Locate the cell with the specified text and output its [x, y] center coordinate. 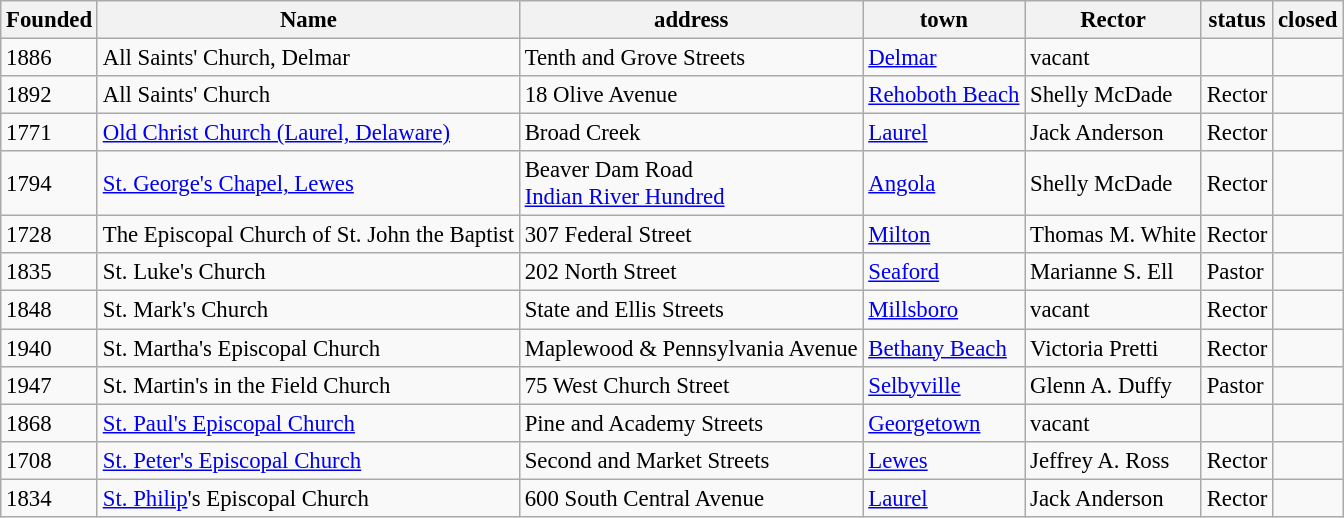
status [1236, 20]
Georgetown [944, 423]
1886 [50, 58]
Milton [944, 235]
St. George's Chapel, Lewes [308, 184]
St. Philip's Episcopal Church [308, 498]
75 West Church Street [691, 385]
town [944, 20]
1708 [50, 460]
1848 [50, 310]
address [691, 20]
1892 [50, 95]
1835 [50, 273]
St. Luke's Church [308, 273]
Name [308, 20]
Old Christ Church (Laurel, Delaware) [308, 133]
1940 [50, 348]
All Saints' Church, Delmar [308, 58]
Beaver Dam RoadIndian River Hundred [691, 184]
St. Mark's Church [308, 310]
18 Olive Avenue [691, 95]
St. Peter's Episcopal Church [308, 460]
1947 [50, 385]
St. Martin's in the Field Church [308, 385]
202 North Street [691, 273]
Glenn A. Duffy [1114, 385]
1868 [50, 423]
Lewes [944, 460]
The Episcopal Church of St. John the Baptist [308, 235]
Jeffrey A. Ross [1114, 460]
Selbyville [944, 385]
307 Federal Street [691, 235]
Founded [50, 20]
closed [1308, 20]
Bethany Beach [944, 348]
Rehoboth Beach [944, 95]
Second and Market Streets [691, 460]
Marianne S. Ell [1114, 273]
St. Paul's Episcopal Church [308, 423]
Delmar [944, 58]
Millsboro [944, 310]
600 South Central Avenue [691, 498]
Pine and Academy Streets [691, 423]
St. Martha's Episcopal Church [308, 348]
All Saints' Church [308, 95]
1834 [50, 498]
Thomas M. White [1114, 235]
Maplewood & Pennsylvania Avenue [691, 348]
1728 [50, 235]
State and Ellis Streets [691, 310]
Tenth and Grove Streets [691, 58]
Broad Creek [691, 133]
Seaford [944, 273]
Angola [944, 184]
1794 [50, 184]
1771 [50, 133]
Victoria Pretti [1114, 348]
